Pinpoint the cell where the given text exists, returning its (X, Y) midpoint coordinate. 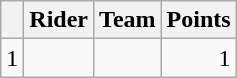
Rider (59, 20)
Team (128, 20)
Points (198, 20)
